Pinpoint the cell where the given text exists, returning its [x, y] midpoint coordinate. 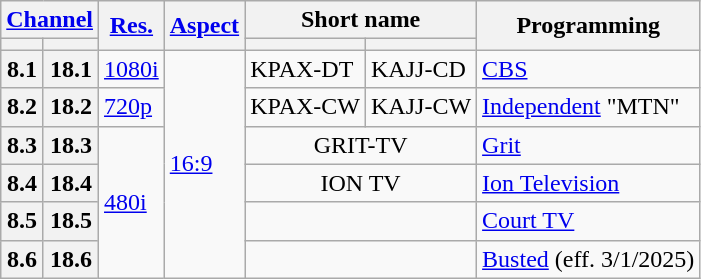
KAJJ-CW [422, 107]
8.5 [22, 221]
720p [132, 107]
8.2 [22, 107]
8.6 [22, 259]
Channel [50, 20]
Aspect [204, 26]
18.6 [70, 259]
18.2 [70, 107]
8.1 [22, 69]
Independent "MTN" [588, 107]
KPAX-DT [306, 69]
Busted (eff. 3/1/2025) [588, 259]
18.5 [70, 221]
8.3 [22, 145]
Res. [132, 26]
8.4 [22, 183]
CBS [588, 69]
18.4 [70, 183]
GRIT-TV [361, 145]
ION TV [361, 183]
Grit [588, 145]
18.1 [70, 69]
Short name [361, 20]
18.3 [70, 145]
KPAX-CW [306, 107]
16:9 [204, 164]
1080i [132, 69]
Programming [588, 26]
480i [132, 202]
KAJJ-CD [422, 69]
Ion Television [588, 183]
Court TV [588, 221]
